Detect which cell encompasses the target text, then output its (X, Y) center coordinate. 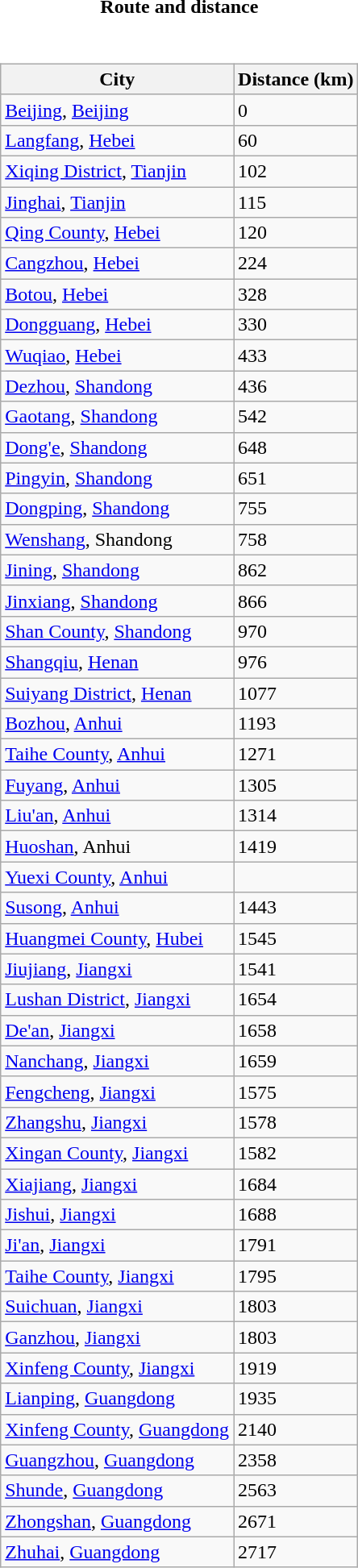
Gaotang, Shandong (118, 417)
Guangzhou, Guangdong (118, 1460)
Jiujiang, Jiangxi (118, 969)
Liu'an, Anhui (118, 816)
542 (296, 417)
Wenshang, Shandong (118, 539)
Zhongshan, Guangdong (118, 1521)
Xingan County, Jiangxi (118, 1153)
Taihe County, Jiangxi (118, 1276)
Qing County, Hebei (118, 233)
1935 (296, 1399)
Langfang, Hebei (118, 140)
Distance (km) (296, 79)
Ganzhou, Jiangxi (118, 1337)
Yuexi County, Anhui (118, 877)
651 (296, 478)
Shan County, Shandong (118, 631)
1791 (296, 1246)
1919 (296, 1368)
Dongguang, Hebei (118, 325)
Wuqiao, Hebei (118, 356)
Pingyin, Shandong (118, 478)
866 (296, 601)
Nanchang, Jiangxi (118, 1061)
1443 (296, 908)
Jinxiang, Shandong (118, 601)
1314 (296, 816)
Dongping, Shandong (118, 509)
City (118, 79)
Ji'an, Jiangxi (118, 1246)
330 (296, 325)
1688 (296, 1215)
Jining, Shandong (118, 570)
1541 (296, 969)
Zhangshu, Jiangxi (118, 1122)
2717 (296, 1552)
1575 (296, 1092)
1795 (296, 1276)
1578 (296, 1122)
433 (296, 356)
Suichuan, Jiangxi (118, 1307)
2563 (296, 1491)
1582 (296, 1153)
115 (296, 202)
Xiqing District, Tianjin (118, 171)
1077 (296, 692)
Bozhou, Anhui (118, 724)
Jinghai, Tianjin (118, 202)
120 (296, 233)
862 (296, 570)
970 (296, 631)
976 (296, 662)
Taihe County, Anhui (118, 755)
Lushan District, Jiangxi (118, 1000)
Susong, Anhui (118, 908)
648 (296, 447)
60 (296, 140)
Jishui, Jiangxi (118, 1215)
Beijing, Beijing (118, 110)
1271 (296, 755)
2140 (296, 1429)
Xiajiang, Jiangxi (118, 1184)
758 (296, 539)
1419 (296, 846)
1545 (296, 938)
Dong'e, Shandong (118, 447)
Huoshan, Anhui (118, 846)
Fuyang, Anhui (118, 785)
1193 (296, 724)
0 (296, 110)
1305 (296, 785)
436 (296, 386)
Xinfeng County, Jiangxi (118, 1368)
Shunde, Guangdong (118, 1491)
Cangzhou, Hebei (118, 264)
224 (296, 264)
2358 (296, 1460)
1659 (296, 1061)
Suiyang District, Henan (118, 692)
Botou, Hebei (118, 294)
Lianping, Guangdong (118, 1399)
Dezhou, Shandong (118, 386)
1658 (296, 1030)
Shangqiu, Henan (118, 662)
1684 (296, 1184)
Fengcheng, Jiangxi (118, 1092)
Zhuhai, Guangdong (118, 1552)
328 (296, 294)
2671 (296, 1521)
755 (296, 509)
De'an, Jiangxi (118, 1030)
1654 (296, 1000)
102 (296, 171)
Huangmei County, Hubei (118, 938)
Xinfeng County, Guangdong (118, 1429)
